From the cell containing the given text, extract its center point as [x, y] coordinate. 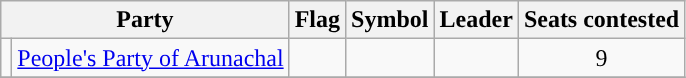
Party [145, 20]
9 [601, 58]
Symbol [390, 20]
Seats contested [601, 20]
Flag [317, 20]
People's Party of Arunachal [150, 58]
Leader [476, 20]
